Locate the cell with the specified text and output its (X, Y) center coordinate. 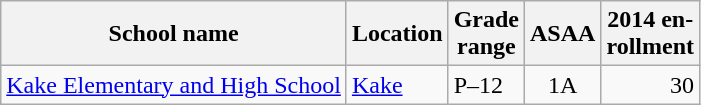
ASAA (563, 34)
Kake (397, 85)
Kake Elementary and High School (174, 85)
2014 en-rollment (650, 34)
School name (174, 34)
30 (650, 85)
Location (397, 34)
1A (563, 85)
Graderange (486, 34)
P–12 (486, 85)
